Return (X, Y) of the center of cell containing provided text 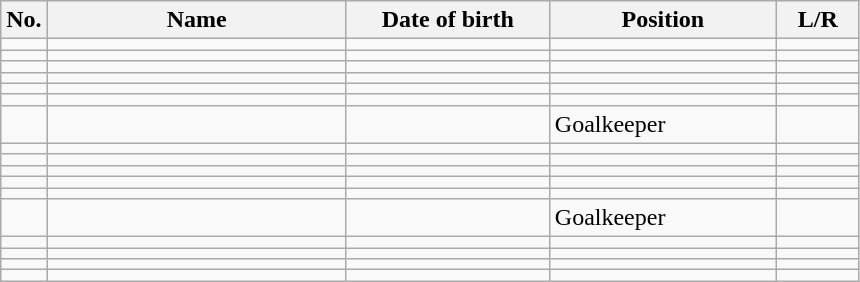
L/R (818, 20)
Date of birth (448, 20)
No. (24, 20)
Position (662, 20)
Name (196, 20)
